Extract the (x, y) coordinate from the center of the cell holding the provided text.  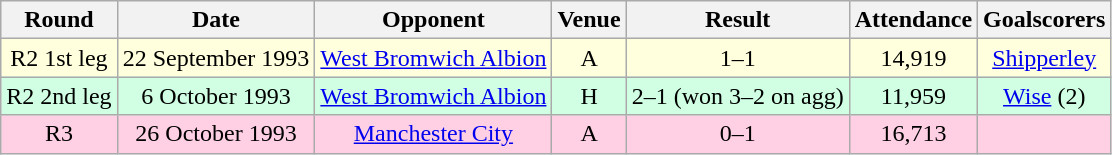
1–1 (738, 58)
2–1 (won 3–2 on agg) (738, 96)
26 October 1993 (216, 134)
Opponent (434, 20)
Date (216, 20)
Venue (589, 20)
14,919 (913, 58)
6 October 1993 (216, 96)
Round (59, 20)
Goalscorers (1044, 20)
H (589, 96)
Shipperley (1044, 58)
16,713 (913, 134)
R3 (59, 134)
22 September 1993 (216, 58)
Attendance (913, 20)
R2 1st leg (59, 58)
Wise (2) (1044, 96)
11,959 (913, 96)
0–1 (738, 134)
Result (738, 20)
R2 2nd leg (59, 96)
Manchester City (434, 134)
